Search for the cell housing the specified text and yield its [x, y] center coordinate. 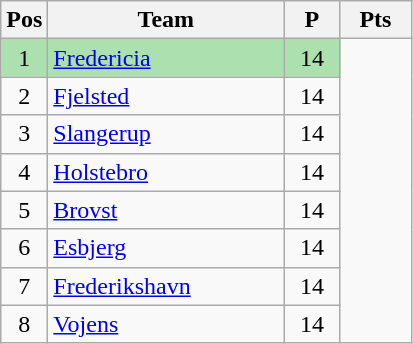
4 [24, 172]
Vojens [166, 324]
Esbjerg [166, 248]
Slangerup [166, 134]
6 [24, 248]
Fredericia [166, 58]
3 [24, 134]
Brovst [166, 210]
8 [24, 324]
2 [24, 96]
Pos [24, 20]
5 [24, 210]
Fjelsted [166, 96]
P [312, 20]
1 [24, 58]
Frederikshavn [166, 286]
Holstebro [166, 172]
Team [166, 20]
Pts [376, 20]
7 [24, 286]
